Return (X, Y) of the center of cell containing provided text 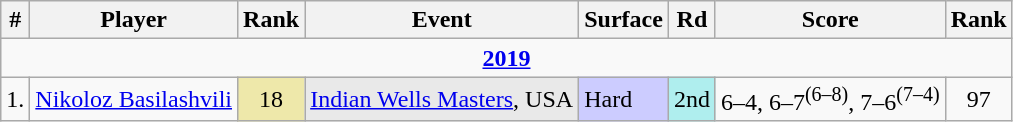
97 (978, 100)
Player (134, 20)
Score (830, 20)
6–4, 6–7(6–8), 7–6(7–4) (830, 100)
# (16, 20)
Rd (692, 20)
18 (272, 100)
Nikoloz Basilashvili (134, 100)
Hard (624, 100)
1. (16, 100)
2019 (506, 58)
2nd (692, 100)
Surface (624, 20)
Event (442, 20)
Indian Wells Masters, USA (442, 100)
